Pinpoint the cell where the given text exists, returning its [X, Y] midpoint coordinate. 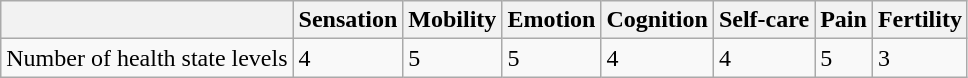
Number of health state levels [147, 58]
Mobility [452, 20]
Self-care [764, 20]
Pain [844, 20]
Sensation [348, 20]
Cognition [657, 20]
Fertility [920, 20]
3 [920, 58]
Emotion [552, 20]
